Detect which cell encompasses the target text, then output its [X, Y] center coordinate. 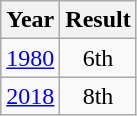
1980 [30, 58]
Result [98, 20]
Year [30, 20]
2018 [30, 96]
6th [98, 58]
8th [98, 96]
